Return the (X, Y) coordinate for the center point of the cell that contains the specified text.  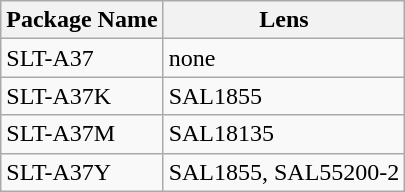
SLT-A37M (82, 134)
SAL1855 (284, 96)
SLT-A37Y (82, 172)
SAL18135 (284, 134)
SLT-A37 (82, 58)
SAL1855, SAL55200-2 (284, 172)
SLT-A37K (82, 96)
Package Name (82, 20)
Lens (284, 20)
none (284, 58)
